Find where the given text appears and provide that cell's center as [x, y] coordinate. 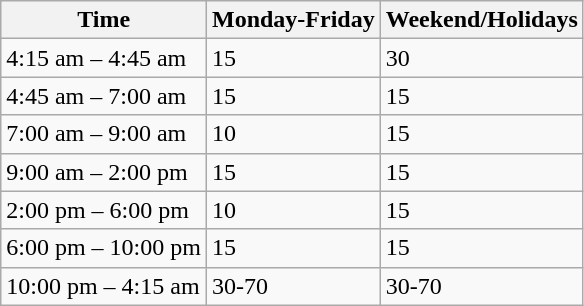
30 [482, 58]
4:45 am – 7:00 am [104, 96]
10:00 pm – 4:15 am [104, 286]
2:00 pm – 6:00 pm [104, 210]
6:00 pm – 10:00 pm [104, 248]
9:00 am – 2:00 pm [104, 172]
7:00 am – 9:00 am [104, 134]
Weekend/Holidays [482, 20]
Time [104, 20]
4:15 am – 4:45 am [104, 58]
Monday-Friday [293, 20]
